Determine the [x, y] coordinate at the center of the cell enclosing the given text.  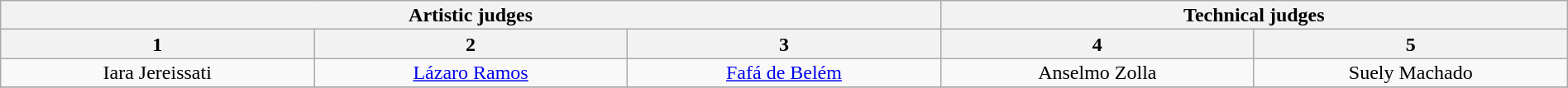
Fafá de Belém [784, 72]
Suely Machado [1411, 72]
Anselmo Zolla [1097, 72]
1 [157, 44]
Technical judges [1254, 15]
Lázaro Ramos [471, 72]
3 [784, 44]
5 [1411, 44]
Artistic judges [471, 15]
Iara Jereissati [157, 72]
4 [1097, 44]
2 [471, 44]
